Extract the (x, y) coordinate from the center of the cell holding the provided text.  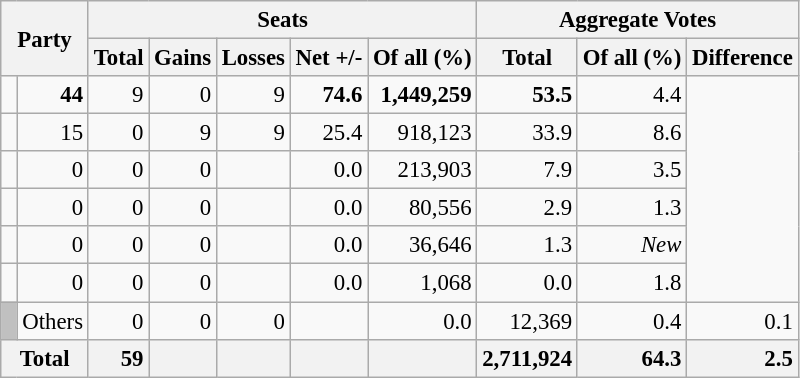
1,449,259 (422, 95)
1.8 (632, 283)
Difference (742, 58)
Others (52, 321)
80,556 (422, 208)
15 (52, 133)
Gains (183, 58)
Party (45, 38)
25.4 (328, 133)
3.5 (632, 170)
44 (52, 95)
Aggregate Votes (638, 20)
7.9 (527, 170)
4.4 (632, 95)
59 (118, 358)
Net +/- (328, 58)
74.6 (328, 95)
213,903 (422, 170)
918,123 (422, 133)
36,646 (422, 245)
0.4 (632, 321)
New (632, 245)
33.9 (527, 133)
2.5 (742, 358)
2.9 (527, 208)
8.6 (632, 133)
12,369 (527, 321)
1,068 (422, 283)
64.3 (632, 358)
Seats (282, 20)
Losses (253, 58)
0.1 (742, 321)
53.5 (527, 95)
2,711,924 (527, 358)
